Capture the cell that displays the provided text and extract its (X, Y) central coordinate. 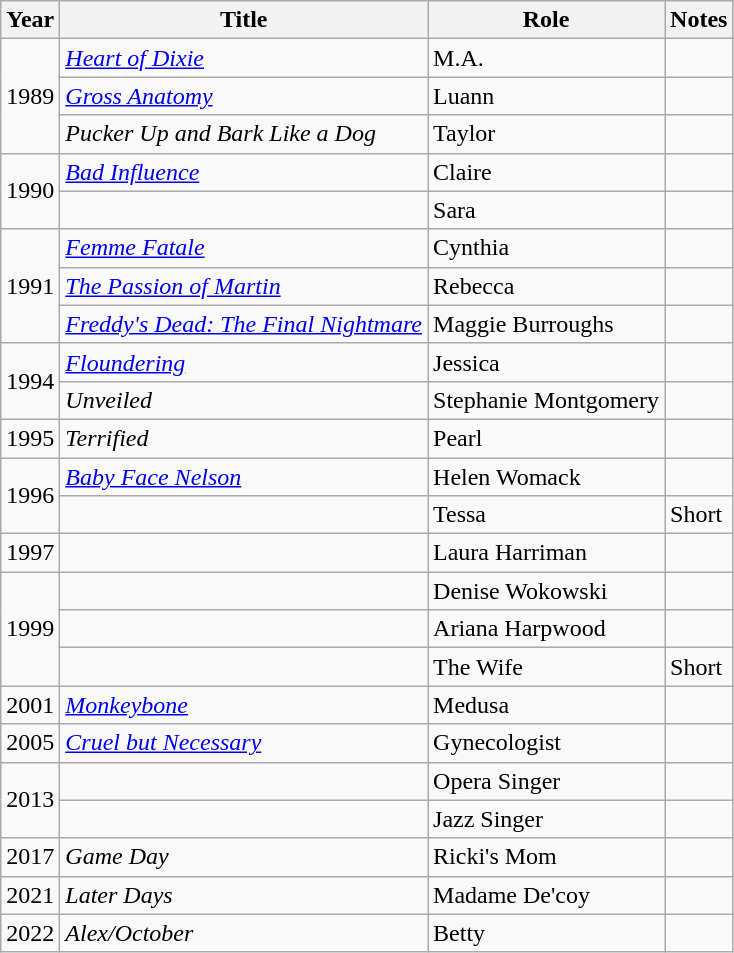
Ricki's Mom (546, 857)
Later Days (244, 895)
Laura Harriman (546, 553)
Cynthia (546, 248)
Madame De'coy (546, 895)
Taylor (546, 134)
2005 (30, 743)
2001 (30, 705)
1991 (30, 286)
Gynecologist (546, 743)
1994 (30, 381)
2013 (30, 800)
Claire (546, 172)
Cruel but Necessary (244, 743)
The Wife (546, 667)
Bad Influence (244, 172)
Jazz Singer (546, 819)
Role (546, 20)
1995 (30, 438)
2017 (30, 857)
Rebecca (546, 286)
Monkeybone (244, 705)
1999 (30, 629)
Medusa (546, 705)
1989 (30, 96)
Gross Anatomy (244, 96)
Notes (699, 20)
Denise Wokowski (546, 591)
The Passion of Martin (244, 286)
Pearl (546, 438)
Helen Womack (546, 477)
Floundering (244, 362)
1996 (30, 496)
Baby Face Nelson (244, 477)
Betty (546, 933)
Tessa (546, 515)
Maggie Burroughs (546, 324)
Game Day (244, 857)
Opera Singer (546, 781)
Alex/October (244, 933)
2022 (30, 933)
Ariana Harpwood (546, 629)
1990 (30, 191)
Year (30, 20)
Femme Fatale (244, 248)
Stephanie Montgomery (546, 400)
2021 (30, 895)
Heart of Dixie (244, 58)
Title (244, 20)
Jessica (546, 362)
Freddy's Dead: The Final Nightmare (244, 324)
Sara (546, 210)
Unveiled (244, 400)
Pucker Up and Bark Like a Dog (244, 134)
Luann (546, 96)
Terrified (244, 438)
1997 (30, 553)
M.A. (546, 58)
